Capture the cell that displays the provided text and extract its [x, y] central coordinate. 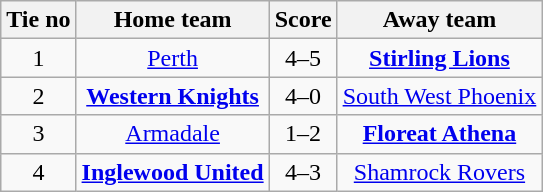
South West Phoenix [440, 96]
Inglewood United [172, 172]
Home team [172, 20]
Armadale [172, 134]
Away team [440, 20]
4–0 [303, 96]
4 [38, 172]
1–2 [303, 134]
Stirling Lions [440, 58]
Score [303, 20]
Floreat Athena [440, 134]
3 [38, 134]
1 [38, 58]
Western Knights [172, 96]
Shamrock Rovers [440, 172]
2 [38, 96]
Tie no [38, 20]
Perth [172, 58]
4–5 [303, 58]
4–3 [303, 172]
